Locate the cell with the specified text and output its (x, y) center coordinate. 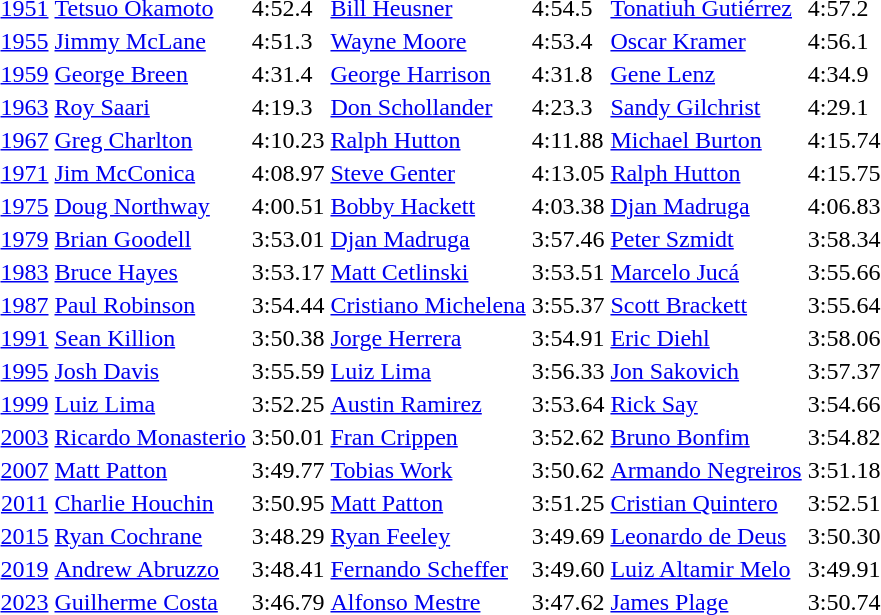
Bruce Hayes (150, 272)
4:19.3 (288, 107)
3:49.77 (288, 470)
Tobias Work (428, 470)
Gene Lenz (706, 74)
Fernando Scheffer (428, 569)
Josh Davis (150, 371)
Rick Say (706, 404)
3:55.37 (568, 305)
4:23.3 (568, 107)
Armando Negreiros (706, 470)
Cristiano Michelena (428, 305)
Greg Charlton (150, 140)
3:51.25 (568, 503)
Roy Saari (150, 107)
Jorge Herrera (428, 338)
4:00.51 (288, 206)
Leonardo de Deus (706, 536)
4:51.3 (288, 41)
4:10.23 (288, 140)
3:52.25 (288, 404)
4:11.88 (568, 140)
3:49.60 (568, 569)
Luiz Altamir Melo (706, 569)
Bobby Hackett (428, 206)
4:13.05 (568, 173)
3:53.17 (288, 272)
3:48.41 (288, 569)
3:48.29 (288, 536)
Doug Northway (150, 206)
Sandy Gilchrist (706, 107)
3:54.44 (288, 305)
Wayne Moore (428, 41)
Matt Cetlinski (428, 272)
Ryan Feeley (428, 536)
Brian Goodell (150, 239)
Eric Diehl (706, 338)
3:49.69 (568, 536)
Oscar Kramer (706, 41)
Paul Robinson (150, 305)
George Harrison (428, 74)
3:52.62 (568, 437)
3:50.01 (288, 437)
4:31.8 (568, 74)
3:50.62 (568, 470)
Bruno Bonfim (706, 437)
3:56.33 (568, 371)
3:50.38 (288, 338)
4:53.4 (568, 41)
Don Schollander (428, 107)
3:55.59 (288, 371)
Sean Killion (150, 338)
4:31.4 (288, 74)
Andrew Abruzzo (150, 569)
Fran Crippen (428, 437)
Michael Burton (706, 140)
Jimmy McLane (150, 41)
Jon Sakovich (706, 371)
Steve Genter (428, 173)
Cristian Quintero (706, 503)
3:54.91 (568, 338)
Jim McConica (150, 173)
Scott Brackett (706, 305)
4:03.38 (568, 206)
Marcelo Jucá (706, 272)
3:53.01 (288, 239)
3:50.95 (288, 503)
George Breen (150, 74)
Ricardo Monasterio (150, 437)
4:08.97 (288, 173)
3:53.51 (568, 272)
Peter Szmidt (706, 239)
Ryan Cochrane (150, 536)
3:53.64 (568, 404)
3:57.46 (568, 239)
Charlie Houchin (150, 503)
Austin Ramirez (428, 404)
